Detect which cell encompasses the target text, then output its (x, y) center coordinate. 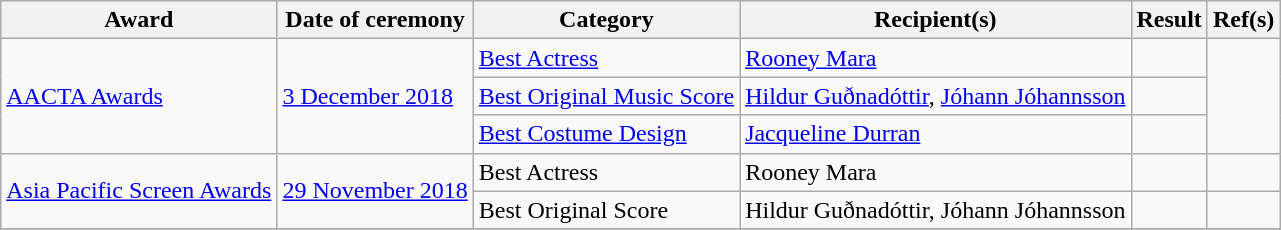
Ref(s) (1243, 20)
Best Original Score (606, 210)
AACTA Awards (139, 96)
Award (139, 20)
Jacqueline Durran (936, 134)
Result (1169, 20)
Category (606, 20)
3 December 2018 (375, 96)
Best Costume Design (606, 134)
Best Original Music Score (606, 96)
Recipient(s) (936, 20)
Asia Pacific Screen Awards (139, 191)
Date of ceremony (375, 20)
29 November 2018 (375, 191)
